Search for the cell housing the specified text and yield its (x, y) center coordinate. 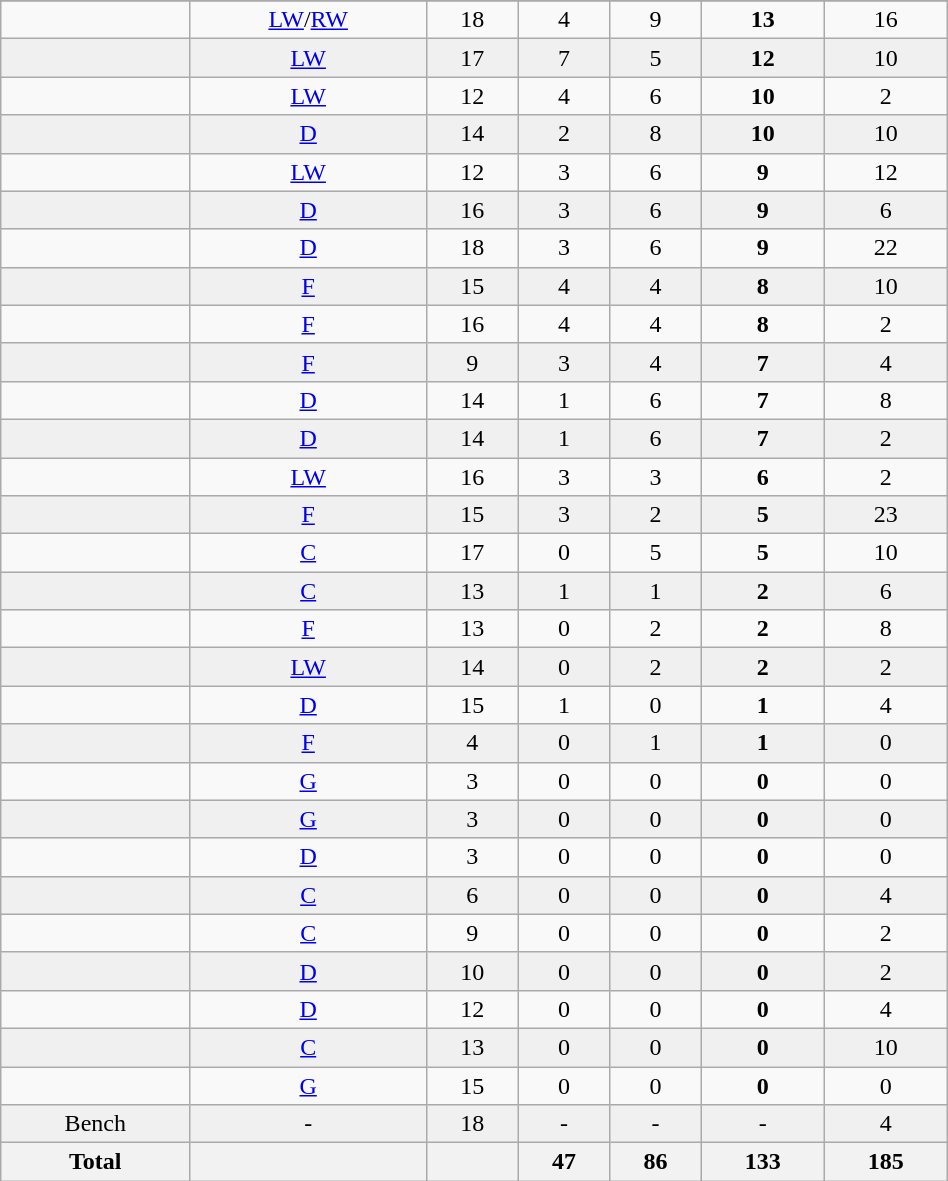
22 (886, 248)
185 (886, 1162)
86 (656, 1162)
Total (96, 1162)
23 (886, 515)
47 (564, 1162)
133 (762, 1162)
Bench (96, 1124)
LW/RW (308, 20)
